For the text-containing cell, return its midpoint in (x, y) coordinate format. 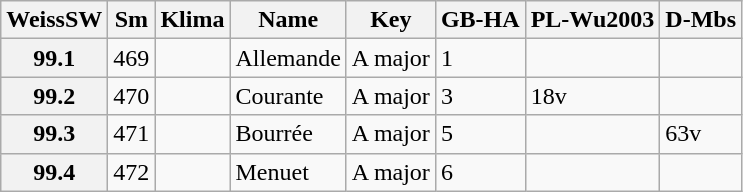
Sm (132, 20)
472 (132, 172)
471 (132, 134)
Klima (192, 20)
D-Mbs (701, 20)
99.2 (54, 96)
1 (480, 58)
Menuet (288, 172)
Key (390, 20)
63v (701, 134)
6 (480, 172)
Allemande (288, 58)
5 (480, 134)
99.3 (54, 134)
470 (132, 96)
99.4 (54, 172)
3 (480, 96)
18v (592, 96)
Bourrée (288, 134)
GB-HA (480, 20)
Name (288, 20)
PL-Wu2003 (592, 20)
99.1 (54, 58)
Courante (288, 96)
469 (132, 58)
WeissSW (54, 20)
